Pinpoint the cell where the given text exists, returning its (x, y) midpoint coordinate. 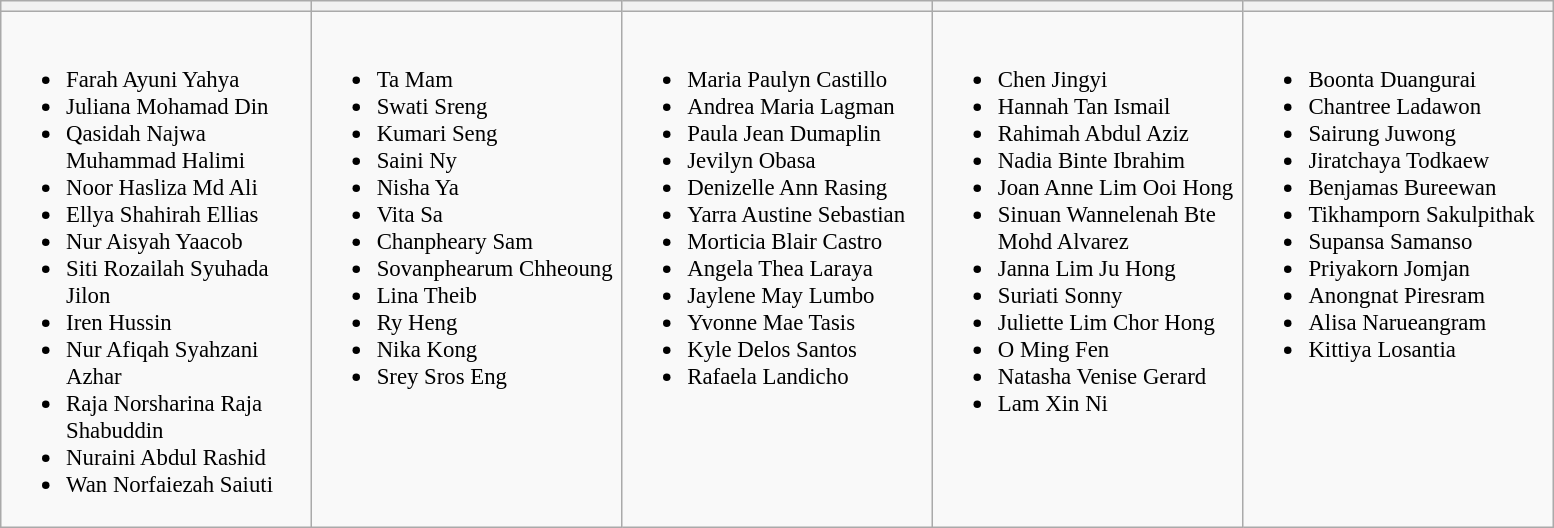
Ta MamSwati SrengKumari SengSaini NyNisha YaVita SaChanpheary SamSovanphearum ChheoungLina TheibRy HengNika KongSrey Sros Eng (466, 270)
